Pinpoint the cell where the given text exists, returning its (x, y) midpoint coordinate. 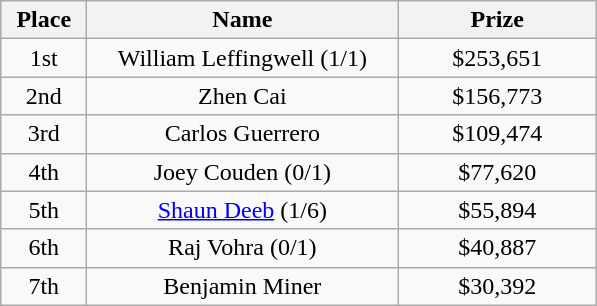
3rd (44, 134)
6th (44, 248)
William Leffingwell (1/1) (242, 58)
$77,620 (498, 172)
Joey Couden (0/1) (242, 172)
Name (242, 20)
$55,894 (498, 210)
$156,773 (498, 96)
5th (44, 210)
$253,651 (498, 58)
$30,392 (498, 286)
Place (44, 20)
$40,887 (498, 248)
$109,474 (498, 134)
Raj Vohra (0/1) (242, 248)
Prize (498, 20)
7th (44, 286)
Carlos Guerrero (242, 134)
Zhen Cai (242, 96)
1st (44, 58)
Shaun Deeb (1/6) (242, 210)
Benjamin Miner (242, 286)
2nd (44, 96)
4th (44, 172)
